Detect which cell encompasses the target text, then output its (X, Y) center coordinate. 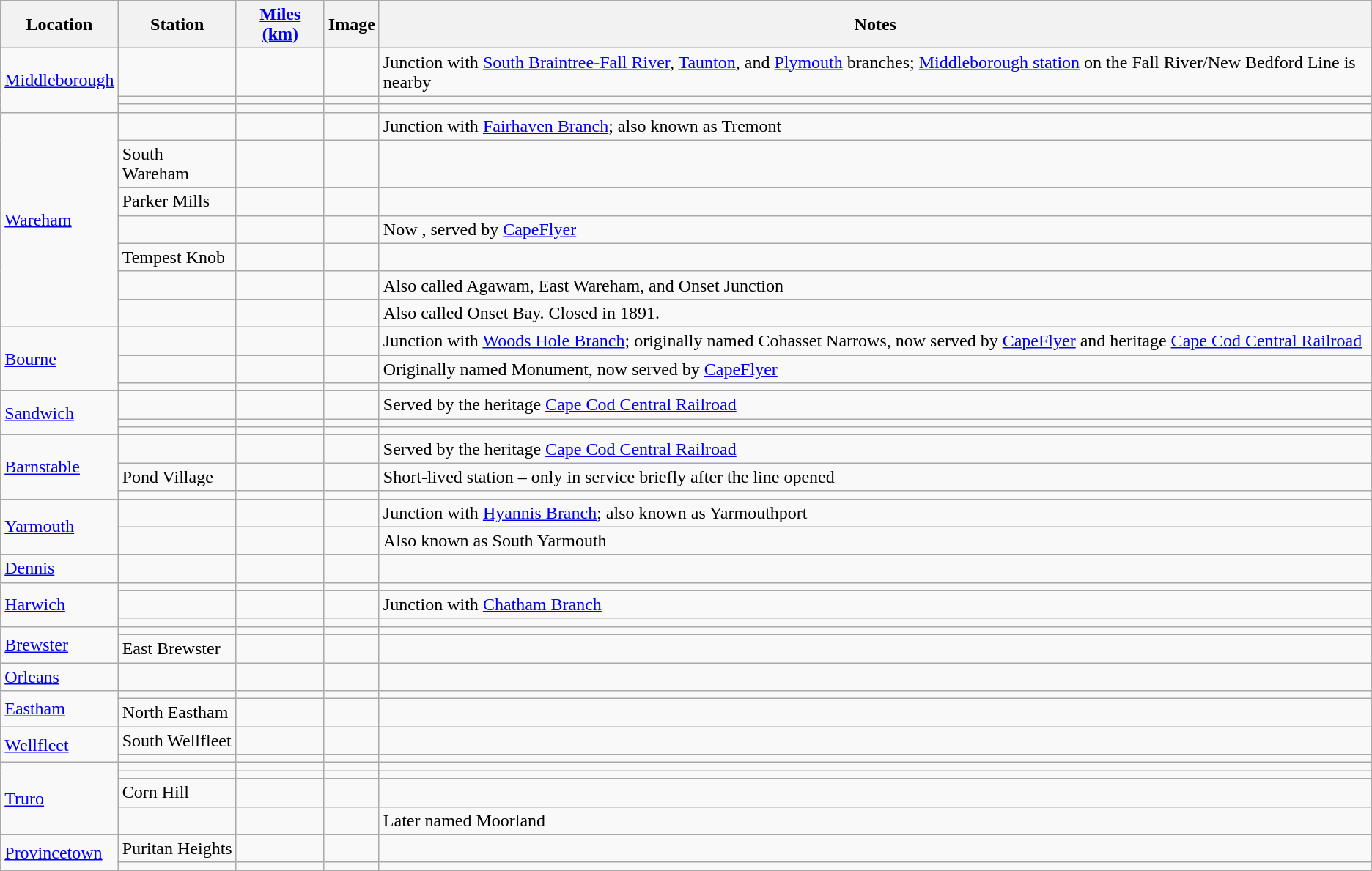
Junction with Chatham Branch (875, 604)
Dennis (59, 568)
Corn Hill (177, 793)
Miles (km) (280, 25)
Orleans (59, 676)
Later named Moorland (875, 820)
Location (59, 25)
Wareham (59, 220)
North Eastham (177, 713)
Also called Onset Bay. Closed in 1891. (875, 313)
Sandwich (59, 413)
Also called Agawam, East Wareham, and Onset Junction (875, 285)
Harwich (59, 604)
Junction with Hyannis Branch; also known as Yarmouthport (875, 513)
Bourne (59, 359)
Middleborough (59, 81)
Tempest Knob (177, 257)
South Wellfleet (177, 741)
Originally named Monument, now served by CapeFlyer (875, 368)
Junction with Fairhaven Branch; also known as Tremont (875, 126)
Junction with South Braintree-Fall River, Taunton, and Plymouth branches; Middleborough station on the Fall River/New Bedford Line is nearby (875, 72)
Barnstable (59, 467)
Truro (59, 798)
Also known as South Yarmouth (875, 541)
Junction with Woods Hole Branch; originally named Cohasset Narrows, now served by CapeFlyer and heritage Cape Cod Central Railroad (875, 341)
East Brewster (177, 648)
Puritan Heights (177, 848)
Now , served by CapeFlyer (875, 229)
Station (177, 25)
South Wareham (177, 164)
Yarmouth (59, 527)
Eastham (59, 709)
Notes (875, 25)
Provincetown (59, 853)
Brewster (59, 645)
Pond Village (177, 477)
Image (352, 25)
Short-lived station – only in service briefly after the line opened (875, 477)
Parker Mills (177, 201)
Wellfleet (59, 744)
